Provide the (X, Y) coordinate of the cell's center where the given text is located.  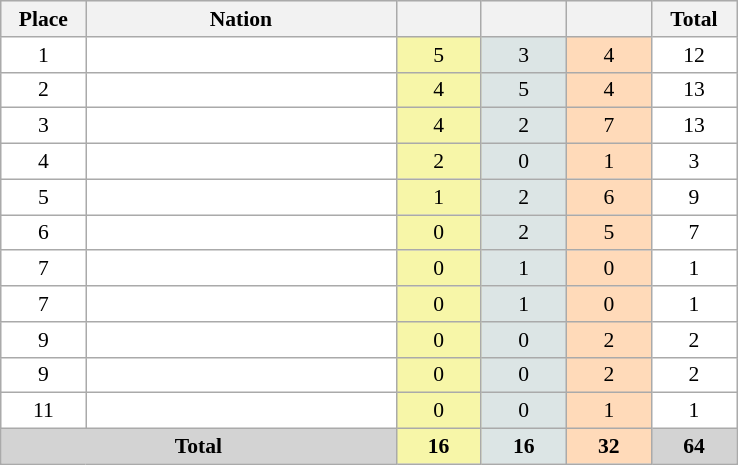
32 (608, 447)
64 (694, 447)
11 (44, 411)
Place (44, 19)
Nation (241, 19)
12 (694, 55)
